For the text-containing cell, return its midpoint in (x, y) coordinate format. 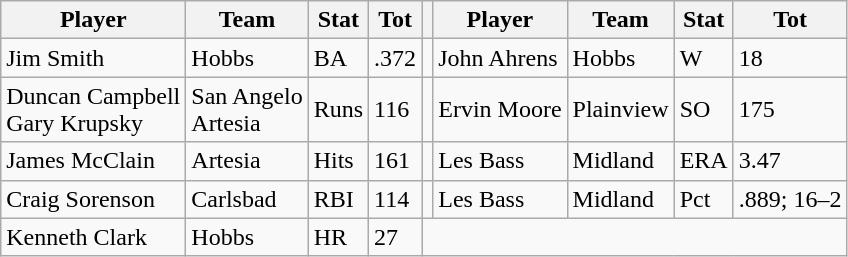
Pct (704, 199)
27 (396, 237)
RBI (338, 199)
Jim Smith (94, 58)
116 (396, 110)
18 (790, 58)
San AngeloArtesia (247, 110)
James McClain (94, 161)
W (704, 58)
Carlsbad (247, 199)
HR (338, 237)
114 (396, 199)
175 (790, 110)
Kenneth Clark (94, 237)
SO (704, 110)
3.47 (790, 161)
Ervin Moore (500, 110)
Hits (338, 161)
Duncan Campbell Gary Krupsky (94, 110)
.889; 16–2 (790, 199)
BA (338, 58)
.372 (396, 58)
ERA (704, 161)
Plainview (620, 110)
Artesia (247, 161)
John Ahrens (500, 58)
Craig Sorenson (94, 199)
Runs (338, 110)
161 (396, 161)
